Return [x, y] of the center of cell containing provided text 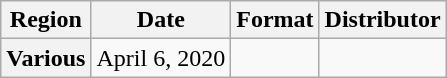
Various [46, 58]
April 6, 2020 [161, 58]
Date [161, 20]
Format [275, 20]
Region [46, 20]
Distributor [382, 20]
